Capture the cell that displays the provided text and extract its [X, Y] central coordinate. 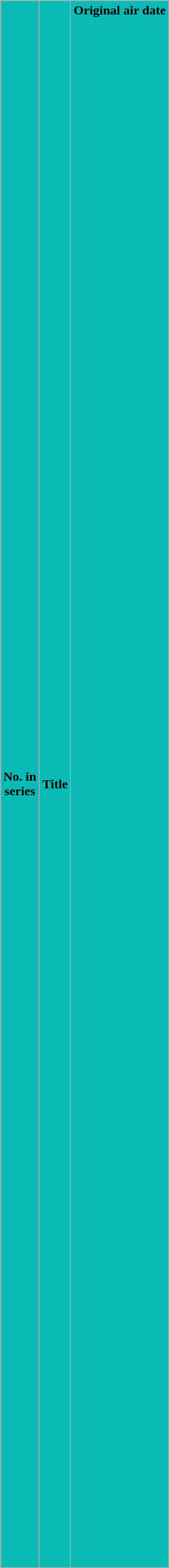
Title [55, 784]
Original air date [120, 784]
No. inseries [20, 784]
